Capture the cell that displays the provided text and extract its [X, Y] central coordinate. 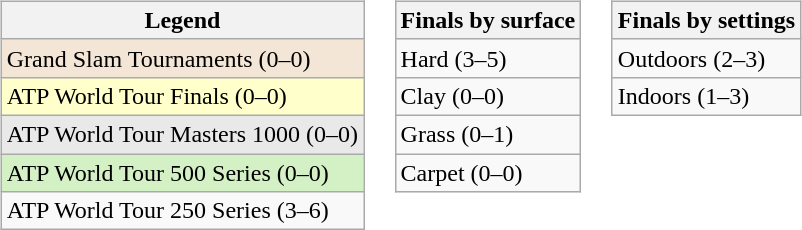
ATP World Tour Finals (0–0) [182, 96]
Finals by surface [488, 20]
Clay (0–0) [488, 96]
ATP World Tour 500 Series (0–0) [182, 173]
ATP World Tour Masters 1000 (0–0) [182, 134]
Legend [182, 20]
Hard (3–5) [488, 58]
Indoors (1–3) [706, 96]
Outdoors (2–3) [706, 58]
Grass (0–1) [488, 134]
Grand Slam Tournaments (0–0) [182, 58]
ATP World Tour 250 Series (3–6) [182, 211]
Carpet (0–0) [488, 173]
Finals by settings [706, 20]
